Extract the (X, Y) coordinate from the center of the cell holding the provided text.  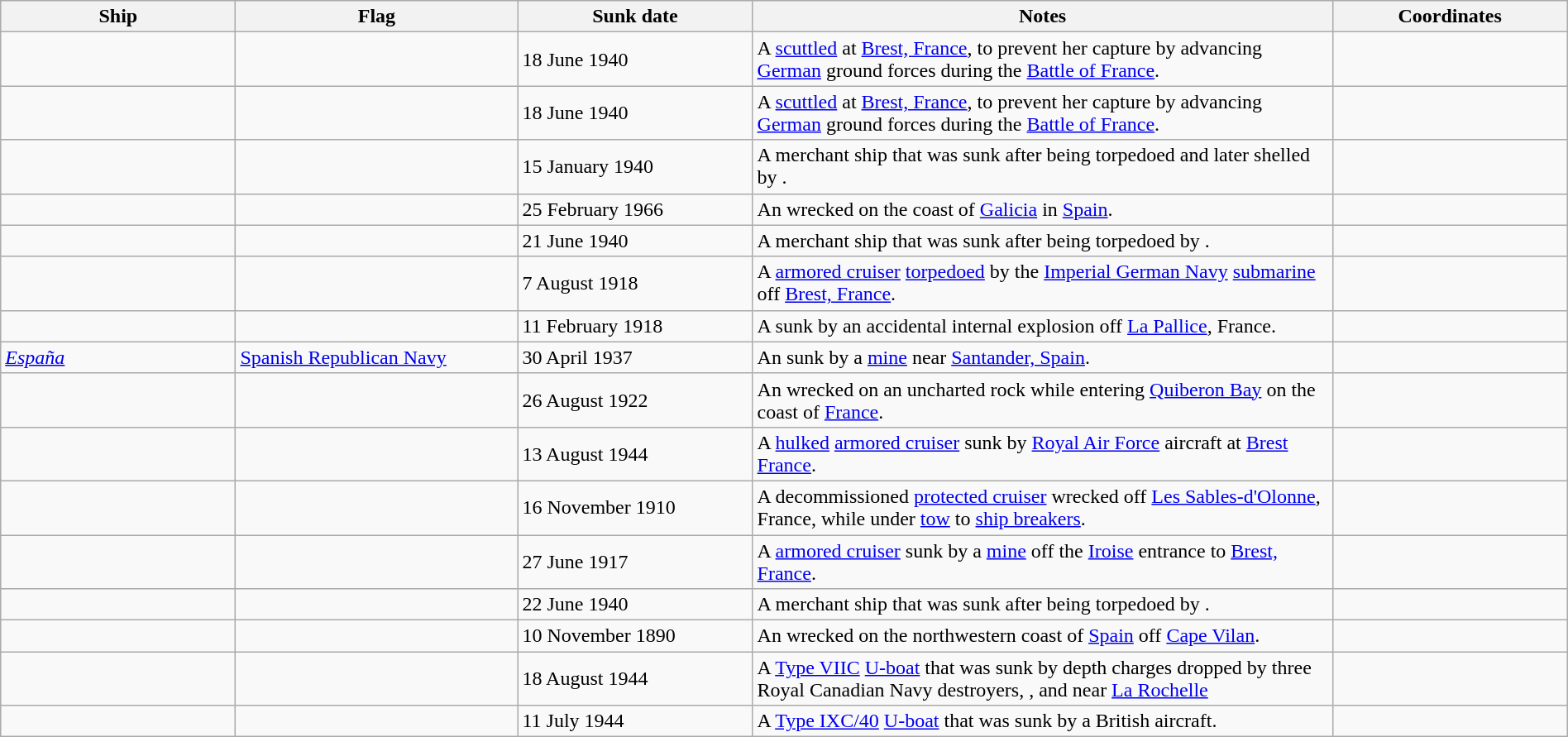
Notes (1042, 17)
7 August 1918 (635, 283)
26 August 1922 (635, 400)
A armored cruiser torpedoed by the Imperial German Navy submarine off Brest, France. (1042, 283)
30 April 1937 (635, 357)
A Type IXC/40 U-boat that was sunk by a British aircraft. (1042, 721)
10 November 1890 (635, 636)
A decommissioned protected cruiser wrecked off Les Sables-d'Olonne, France, while under tow to ship breakers. (1042, 508)
A armored cruiser sunk by a mine off the Iroise entrance to Brest, France. (1042, 561)
Sunk date (635, 17)
Spanish Republican Navy (377, 357)
11 February 1918 (635, 326)
España (118, 357)
Ship (118, 17)
13 August 1944 (635, 453)
An wrecked on an uncharted rock while entering Quiberon Bay on the coast of France. (1042, 400)
An sunk by a mine near Santander, Spain. (1042, 357)
25 February 1966 (635, 209)
21 June 1940 (635, 241)
A Type VIIC U-boat that was sunk by depth charges dropped by three Royal Canadian Navy destroyers, , and near La Rochelle (1042, 678)
Flag (377, 17)
A hulked armored cruiser sunk by Royal Air Force aircraft at Brest France. (1042, 453)
15 January 1940 (635, 167)
18 August 1944 (635, 678)
A sunk by an accidental internal explosion off La Pallice, France. (1042, 326)
11 July 1944 (635, 721)
27 June 1917 (635, 561)
16 November 1910 (635, 508)
A merchant ship that was sunk after being torpedoed and later shelled by . (1042, 167)
22 June 1940 (635, 605)
An wrecked on the northwestern coast of Spain off Cape Vilan. (1042, 636)
Coordinates (1450, 17)
An wrecked on the coast of Galicia in Spain. (1042, 209)
